Pinpoint the cell where the given text exists, returning its (x, y) midpoint coordinate. 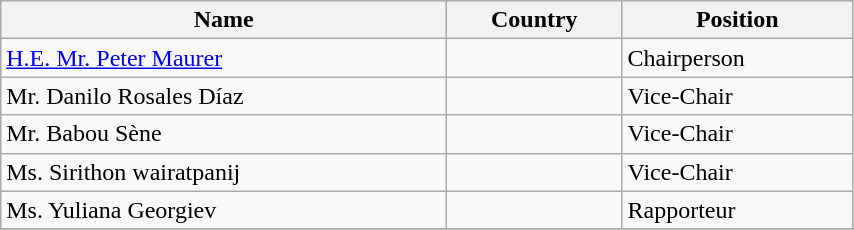
Country (534, 20)
Ms. Yuliana Georgiev (224, 210)
Rapporteur (737, 210)
Name (224, 20)
Chairperson (737, 58)
Ms. Sirithon wairatpanij (224, 172)
Mr. Danilo Rosales Díaz (224, 96)
Mr. Babou Sène (224, 134)
H.E. Mr. Peter Maurer (224, 58)
Position (737, 20)
